Identify which cell holds the provided text, then report its [X, Y] central coordinate. 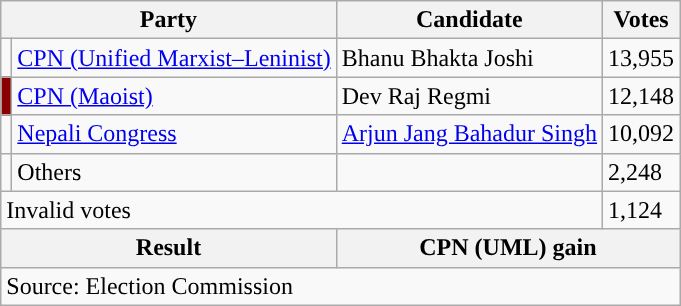
Source: Election Commission [340, 286]
Dev Raj Regmi [469, 96]
Others [174, 172]
CPN (UML) gain [508, 248]
Candidate [469, 20]
Result [168, 248]
Bhanu Bhakta Joshi [469, 58]
13,955 [642, 58]
10,092 [642, 134]
Arjun Jang Bahadur Singh [469, 134]
Votes [642, 20]
Party [168, 20]
2,248 [642, 172]
CPN (Maoist) [174, 96]
CPN (Unified Marxist–Leninist) [174, 58]
Invalid votes [302, 210]
Nepali Congress [174, 134]
12,148 [642, 96]
1,124 [642, 210]
